Output the (x, y) coordinate of the center of the cell containing the given text.  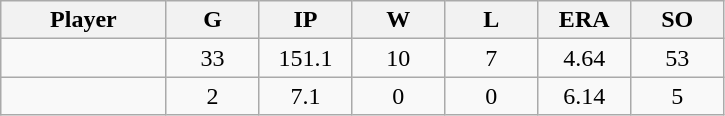
L (492, 20)
5 (678, 96)
2 (212, 96)
ERA (584, 20)
W (398, 20)
4.64 (584, 58)
6.14 (584, 96)
53 (678, 58)
151.1 (306, 58)
SO (678, 20)
7.1 (306, 96)
Player (84, 20)
7 (492, 58)
G (212, 20)
10 (398, 58)
IP (306, 20)
33 (212, 58)
